From the cell containing the given text, extract its center point as [X, Y] coordinate. 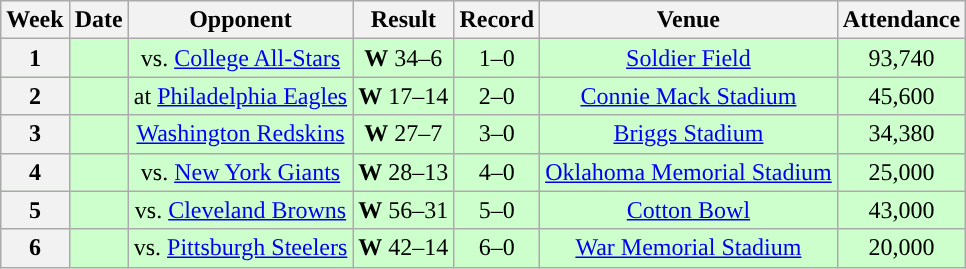
3–0 [497, 134]
1–0 [497, 58]
2–0 [497, 96]
Briggs Stadium [689, 134]
43,000 [901, 210]
Venue [689, 20]
vs. Pittsburgh Steelers [240, 248]
5 [35, 210]
W 42–14 [404, 248]
1 [35, 58]
4 [35, 172]
93,740 [901, 58]
2 [35, 96]
6–0 [497, 248]
4–0 [497, 172]
W 28–13 [404, 172]
Week [35, 20]
34,380 [901, 134]
at Philadelphia Eagles [240, 96]
45,600 [901, 96]
6 [35, 248]
Result [404, 20]
Attendance [901, 20]
vs. Cleveland Browns [240, 210]
5–0 [497, 210]
W 27–7 [404, 134]
25,000 [901, 172]
Soldier Field [689, 58]
vs. New York Giants [240, 172]
20,000 [901, 248]
3 [35, 134]
Date [98, 20]
Oklahoma Memorial Stadium [689, 172]
W 17–14 [404, 96]
Opponent [240, 20]
vs. College All-Stars [240, 58]
Washington Redskins [240, 134]
W 34–6 [404, 58]
Connie Mack Stadium [689, 96]
Record [497, 20]
War Memorial Stadium [689, 248]
Cotton Bowl [689, 210]
W 56–31 [404, 210]
